Return [x, y] of the center of cell containing provided text 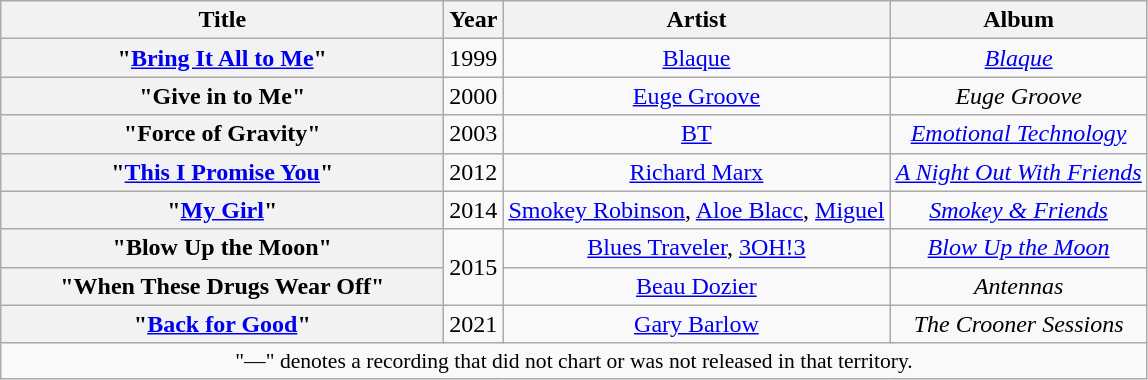
The Crooner Sessions [1018, 324]
Blues Traveler, 3OH!3 [696, 248]
Gary Barlow [696, 324]
Richard Marx [696, 172]
"My Girl" [222, 210]
Antennas [1018, 286]
2021 [474, 324]
"When These Drugs Wear Off" [222, 286]
Title [222, 20]
Smokey & Friends [1018, 210]
"—" denotes a recording that did not chart or was not released in that territory. [574, 361]
Smokey Robinson, Aloe Blacc, Miguel [696, 210]
"Force of Gravity" [222, 134]
2003 [474, 134]
"Back for Good" [222, 324]
1999 [474, 58]
"Bring It All to Me" [222, 58]
Artist [696, 20]
2014 [474, 210]
"Blow Up the Moon" [222, 248]
Album [1018, 20]
BT [696, 134]
2000 [474, 96]
A Night Out With Friends [1018, 172]
2015 [474, 267]
Year [474, 20]
Beau Dozier [696, 286]
Blow Up the Moon [1018, 248]
"This I Promise You" [222, 172]
2012 [474, 172]
Emotional Technology [1018, 134]
"Give in to Me" [222, 96]
